Capture the cell that displays the provided text and extract its [X, Y] central coordinate. 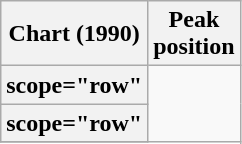
Chart (1990) [74, 34]
Peakposition [194, 34]
